Identify which cell holds the provided text, then report its [X, Y] central coordinate. 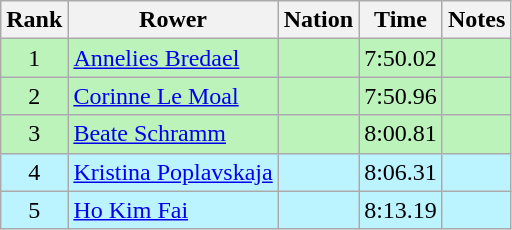
7:50.96 [401, 96]
Beate Schramm [173, 134]
Rower [173, 20]
Annelies Bredael [173, 58]
5 [34, 210]
8:00.81 [401, 134]
Rank [34, 20]
Corinne Le Moal [173, 96]
8:13.19 [401, 210]
Time [401, 20]
Notes [476, 20]
Kristina Poplavskaja [173, 172]
3 [34, 134]
Nation [318, 20]
1 [34, 58]
Ho Kim Fai [173, 210]
4 [34, 172]
7:50.02 [401, 58]
2 [34, 96]
8:06.31 [401, 172]
